Find where the given text appears and provide that cell's center as [x, y] coordinate. 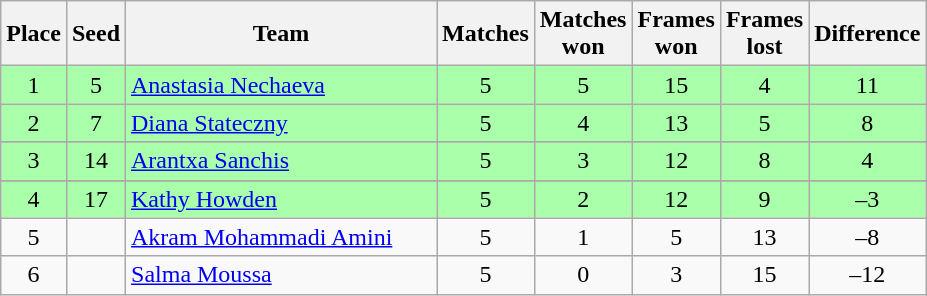
6 [34, 275]
–12 [868, 275]
–8 [868, 237]
Seed [96, 34]
Place [34, 34]
Team [282, 34]
Difference [868, 34]
9 [764, 199]
–3 [868, 199]
Anastasia Nechaeva [282, 85]
17 [96, 199]
Akram Mohammadi Amini [282, 237]
Diana Stateczny [282, 123]
Frames won [676, 34]
Arantxa Sanchis [282, 161]
Frames lost [764, 34]
Salma Moussa [282, 275]
11 [868, 85]
14 [96, 161]
Matches won [583, 34]
0 [583, 275]
Matches [486, 34]
7 [96, 123]
Kathy Howden [282, 199]
